Find where the given text appears and provide that cell's center as [X, Y] coordinate. 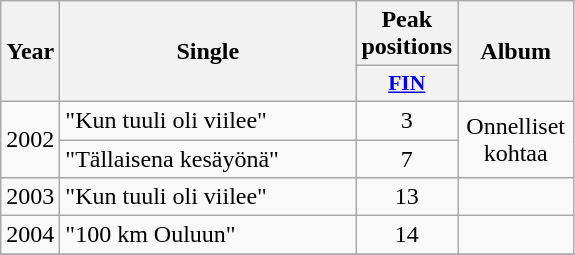
2004 [30, 235]
Year [30, 52]
FIN [407, 84]
2003 [30, 197]
14 [407, 235]
13 [407, 197]
Onnelliset kohtaa [516, 139]
Album [516, 52]
Single [208, 52]
3 [407, 120]
"Tällaisena kesäyönä" [208, 159]
2002 [30, 139]
Peak positions [407, 34]
7 [407, 159]
"100 km Ouluun" [208, 235]
